Detect which cell encompasses the target text, then output its (X, Y) center coordinate. 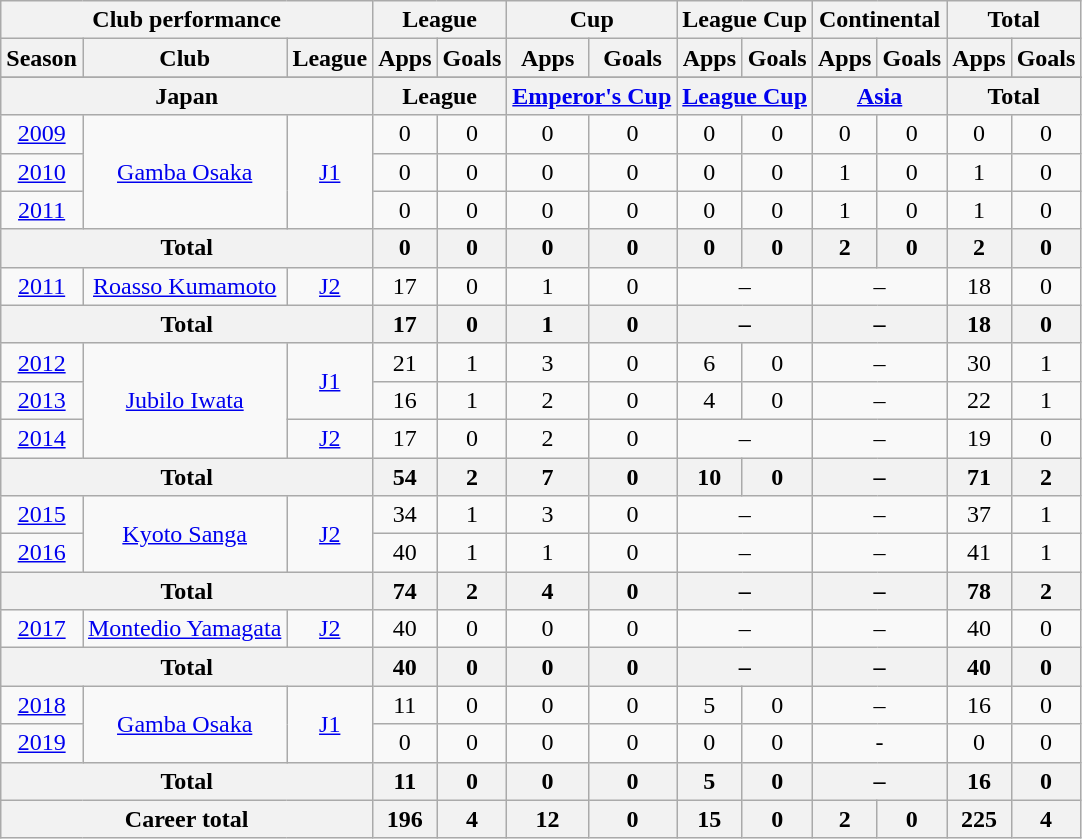
2015 (42, 515)
Montedio Yamagata (184, 629)
21 (405, 362)
10 (710, 477)
2016 (42, 553)
7 (548, 477)
30 (979, 362)
19 (979, 438)
Season (42, 58)
15 (710, 819)
Kyoto Sanga (184, 534)
196 (405, 819)
12 (548, 819)
Cup (592, 20)
74 (405, 591)
Japan (187, 96)
71 (979, 477)
225 (979, 819)
Jubilo Iwata (184, 400)
- (880, 743)
2017 (42, 629)
2009 (42, 134)
Roasso Kumamoto (184, 286)
Emperor's Cup (592, 96)
Asia (880, 96)
54 (405, 477)
Club (184, 58)
2018 (42, 705)
22 (979, 400)
41 (979, 553)
2019 (42, 743)
2013 (42, 400)
34 (405, 515)
2012 (42, 362)
2014 (42, 438)
2010 (42, 172)
6 (710, 362)
Club performance (187, 20)
78 (979, 591)
Career total (187, 819)
37 (979, 515)
Continental (880, 20)
